Capture the cell that displays the provided text and extract its [x, y] central coordinate. 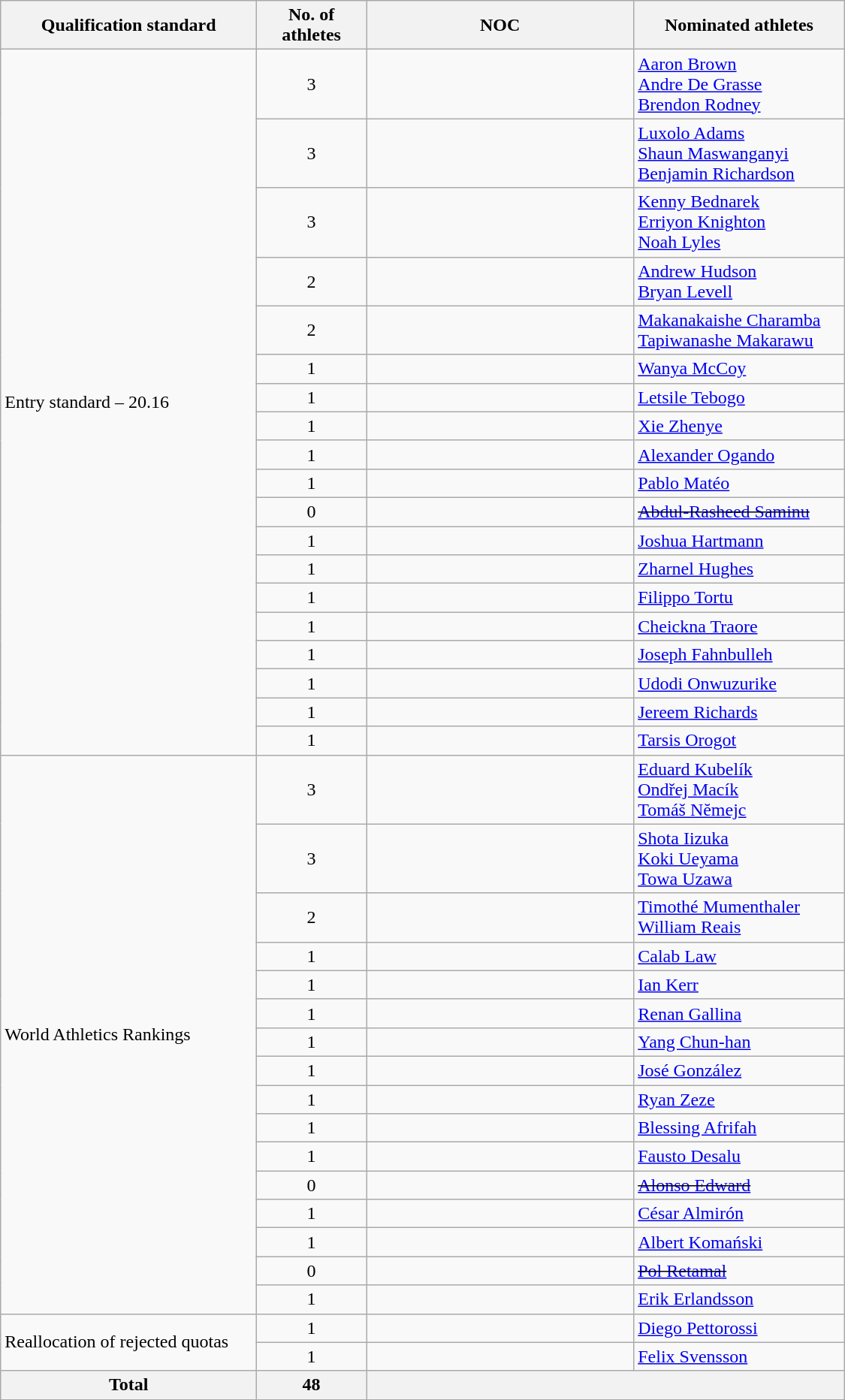
Andrew HudsonBryan Levell [739, 281]
Aaron BrownAndre De GrasseBrendon Rodney [739, 84]
Wanya McCoy [739, 369]
Abdul-Rasheed Saminu [739, 511]
Total [129, 1385]
Timothé MumenthalerWilliam Reais [739, 918]
Pablo Matéo [739, 483]
Alonso Edward [739, 1185]
Erik Erlandsson [739, 1299]
Xie Zhenye [739, 426]
Yang Chun-han [739, 1042]
Joshua Hartmann [739, 540]
Diego Pettorossi [739, 1328]
César Almirón [739, 1214]
Letsile Tebogo [739, 397]
Kenny BednarekErriyon KnightonNoah Lyles [739, 222]
Entry standard – 20.16 [129, 403]
Jereem Richards [739, 712]
NOC [500, 26]
Luxolo AdamsShaun MaswanganyiBenjamin Richardson [739, 153]
No. of athletes [312, 26]
Zharnel Hughes [739, 569]
Filippo Tortu [739, 598]
Alexander Ogando [739, 454]
Cheickna Traore [739, 626]
Calab Law [739, 956]
Reallocation of rejected quotas [129, 1342]
Udodi Onwuzurike [739, 683]
Qualification standard [129, 26]
Renan Gallina [739, 1013]
Joseph Fahnbulleh [739, 655]
Eduard KubelíkOndřej MacíkTomáš Nĕmejc [739, 789]
Felix Svensson [739, 1356]
Ian Kerr [739, 985]
Tarsis Orogot [739, 741]
Pol Retamal [739, 1271]
Blessing Afrifah [739, 1128]
Albert Komański [739, 1242]
Ryan Zeze [739, 1099]
Fausto Desalu [739, 1157]
Makanakaishe CharambaTapiwanashe Makarawu [739, 330]
World Athletics Rankings [129, 1034]
48 [312, 1385]
José González [739, 1070]
Shota IizukaKoki UeyamaTowa Uzawa [739, 858]
Nominated athletes [739, 26]
